Output the (x, y) coordinate of the center of the cell containing the given text.  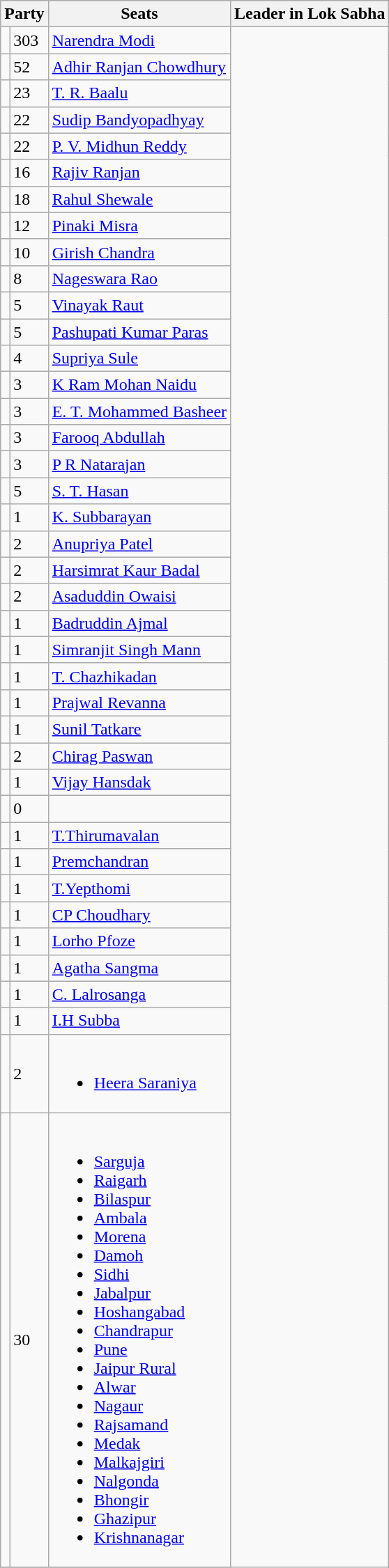
8 (29, 279)
I.H Subba (139, 1021)
CP Choudhary (139, 915)
303 (29, 40)
C. Lalrosanga (139, 994)
Vinayak Raut (139, 305)
Sudip Bandyopadhyay (139, 120)
4 (29, 359)
18 (29, 199)
P. V. Midhun Reddy (139, 146)
30 (29, 1340)
Asaduddin Owaisi (139, 597)
Seats (139, 14)
Pashupati Kumar Paras (139, 332)
Simranjit Singh Mann (139, 650)
Badruddin Ajmal (139, 623)
52 (29, 67)
Vijay Hansdak (139, 783)
Pinaki Misra (139, 226)
Lorho Pfoze (139, 941)
T.Thirumavalan (139, 836)
T. Chazhikadan (139, 676)
K Ram Mohan Naidu (139, 385)
Harsimrat Kaur Badal (139, 570)
T. R. Baalu (139, 93)
Prajwal Revanna (139, 703)
10 (29, 252)
E. T. Mohammed Basheer (139, 411)
Girish Chandra (139, 252)
Supriya Sule (139, 359)
Leader in Lok Sabha (310, 14)
0 (29, 809)
T.Yepthomi (139, 888)
Chirag Paswan (139, 755)
S. T. Hasan (139, 491)
23 (29, 93)
Rahul Shewale (139, 199)
Farooq Abdullah (139, 438)
Party (24, 14)
Nageswara Rao (139, 279)
Heera Saraniya (139, 1074)
K. Subbarayan (139, 517)
Adhir Ranjan Chowdhury (139, 67)
P R Natarajan (139, 464)
Narendra Modi (139, 40)
Rajiv Ranjan (139, 173)
16 (29, 173)
Agatha Sangma (139, 968)
12 (29, 226)
Sunil Tatkare (139, 729)
Premchandran (139, 862)
Anupriya Patel (139, 544)
